From the cell containing the given text, extract its center point as (x, y) coordinate. 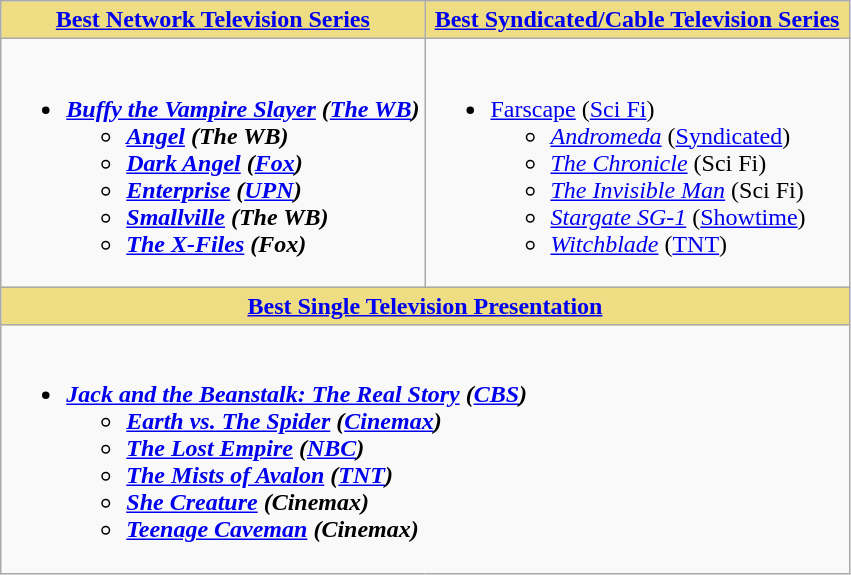
Buffy the Vampire Slayer (The WB)Angel (The WB)Dark Angel (Fox)Enterprise (UPN)Smallville (The WB)The X-Files (Fox) (213, 163)
Best Network Television Series (213, 20)
Best Single Television Presentation (425, 306)
Best Syndicated/Cable Television Series (637, 20)
Farscape (Sci Fi)Andromeda (Syndicated)The Chronicle (Sci Fi)The Invisible Man (Sci Fi)Stargate SG-1 (Showtime)Witchblade (TNT) (637, 163)
